Detect which cell encompasses the target text, then output its (X, Y) center coordinate. 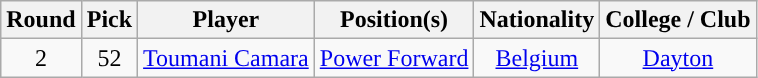
College / Club (678, 20)
Position(s) (394, 20)
Pick (109, 20)
Nationality (537, 20)
Belgium (537, 58)
Power Forward (394, 58)
Toumani Camara (226, 58)
Round (41, 20)
Player (226, 20)
2 (41, 58)
52 (109, 58)
Dayton (678, 58)
